Return the (X, Y) coordinate for the center point of the cell that contains the specified text.  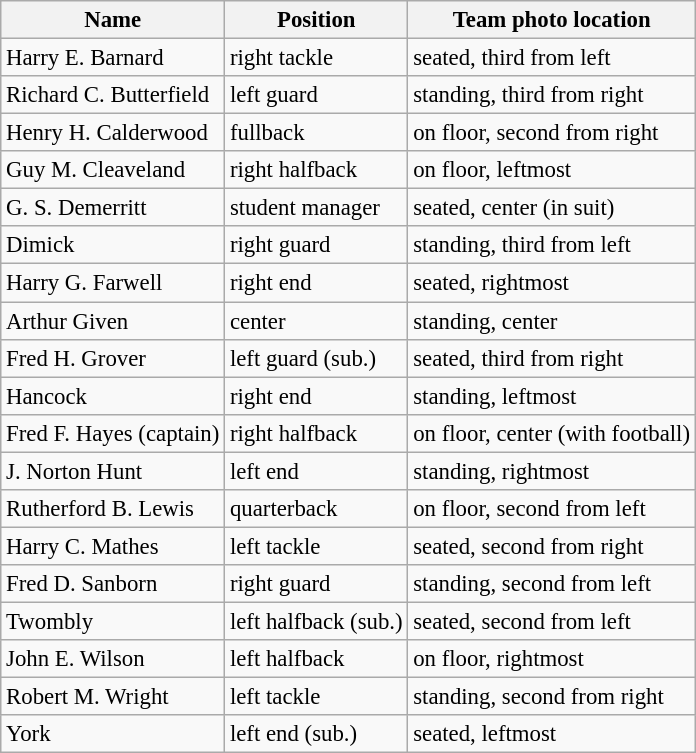
York (113, 734)
Name (113, 20)
J. Norton Hunt (113, 471)
left halfback (sub.) (316, 621)
standing, second from right (552, 697)
right tackle (316, 58)
Fred D. Sanborn (113, 584)
Position (316, 20)
student manager (316, 208)
standing, second from left (552, 584)
left halfback (316, 659)
seated, third from left (552, 58)
left end (316, 471)
Henry H. Calderwood (113, 133)
on floor, second from right (552, 133)
on floor, rightmost (552, 659)
left end (sub.) (316, 734)
Harry C. Mathes (113, 546)
fullback (316, 133)
seated, second from right (552, 546)
Harry G. Farwell (113, 283)
John E. Wilson (113, 659)
seated, rightmost (552, 283)
Richard C. Butterfield (113, 95)
Hancock (113, 396)
seated, center (in suit) (552, 208)
Twombly (113, 621)
Harry E. Barnard (113, 58)
on floor, second from left (552, 509)
standing, center (552, 321)
on floor, leftmost (552, 170)
standing, third from left (552, 245)
Fred H. Grover (113, 358)
on floor, center (with football) (552, 433)
Robert M. Wright (113, 697)
seated, leftmost (552, 734)
quarterback (316, 509)
Arthur Given (113, 321)
seated, second from left (552, 621)
Team photo location (552, 20)
left guard (316, 95)
left guard (sub.) (316, 358)
standing, leftmost (552, 396)
center (316, 321)
G. S. Demerritt (113, 208)
standing, third from right (552, 95)
Dimick (113, 245)
Rutherford B. Lewis (113, 509)
seated, third from right (552, 358)
Guy M. Cleaveland (113, 170)
Fred F. Hayes (captain) (113, 433)
standing, rightmost (552, 471)
